Determine the (X, Y) coordinate at the center of the cell enclosing the given text.  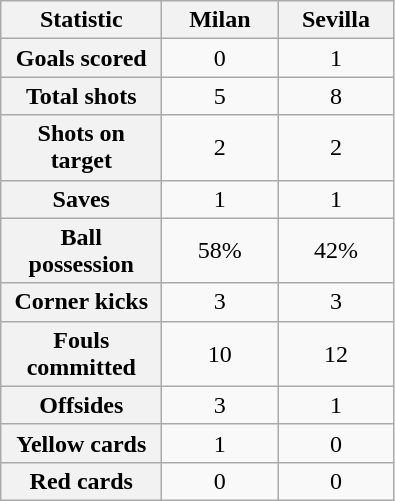
Saves (82, 199)
Goals scored (82, 58)
12 (336, 354)
Milan (220, 20)
58% (220, 250)
Fouls committed (82, 354)
Statistic (82, 20)
8 (336, 96)
10 (220, 354)
Yellow cards (82, 443)
Offsides (82, 405)
42% (336, 250)
Total shots (82, 96)
Shots on target (82, 148)
Ball possession (82, 250)
Corner kicks (82, 302)
5 (220, 96)
Sevilla (336, 20)
Red cards (82, 481)
